Capture the cell that displays the provided text and extract its (x, y) central coordinate. 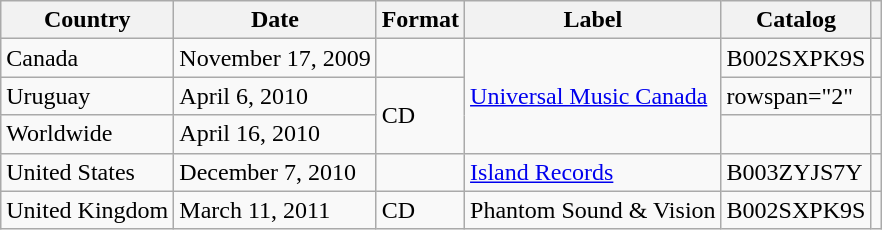
Country (88, 20)
Label (594, 20)
Island Records (594, 172)
United Kingdom (88, 210)
United States (88, 172)
Catalog (796, 20)
Canada (88, 58)
April 16, 2010 (275, 134)
Worldwide (88, 134)
Universal Music Canada (594, 96)
March 11, 2011 (275, 210)
Uruguay (88, 96)
Format (420, 20)
Date (275, 20)
rowspan="2" (796, 96)
November 17, 2009 (275, 58)
December 7, 2010 (275, 172)
Phantom Sound & Vision (594, 210)
April 6, 2010 (275, 96)
B003ZYJS7Y (796, 172)
